Determine the (X, Y) coordinate at the center of the cell enclosing the given text.  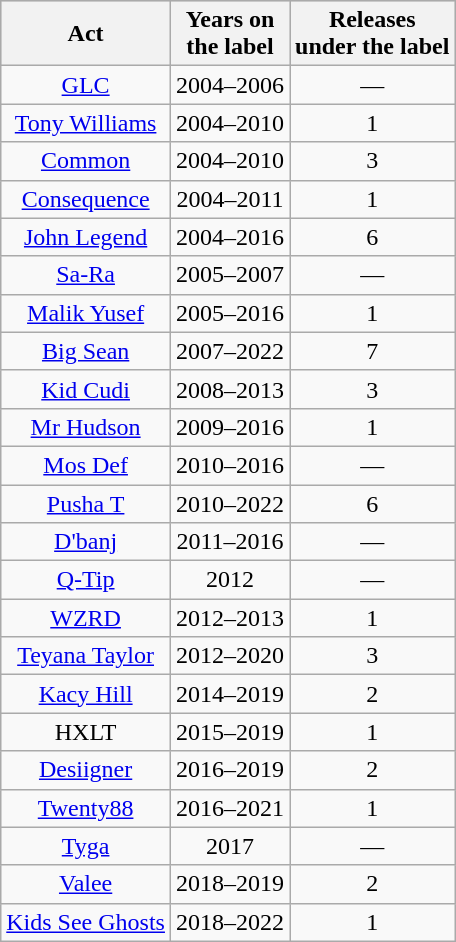
2012 (230, 580)
2012–2020 (230, 656)
2016–2021 (230, 808)
Kid Cudi (86, 389)
2012–2013 (230, 618)
Mr Hudson (86, 427)
2016–2019 (230, 770)
Tony Williams (86, 123)
Act (86, 34)
Pusha T (86, 503)
Consequence (86, 199)
2004–2016 (230, 237)
7 (372, 351)
Valee (86, 884)
2010–2022 (230, 503)
Kids See Ghosts (86, 922)
2018–2022 (230, 922)
2009–2016 (230, 427)
GLC (86, 85)
Desiigner (86, 770)
D'banj (86, 542)
2017 (230, 846)
Mos Def (86, 465)
2010–2016 (230, 465)
HXLT (86, 732)
Tyga (86, 846)
John Legend (86, 237)
2018–2019 (230, 884)
2015–2019 (230, 732)
2005–2016 (230, 313)
2011–2016 (230, 542)
2004–2011 (230, 199)
2008–2013 (230, 389)
2004–2006 (230, 85)
Kacy Hill (86, 694)
Releases under the label (372, 34)
2005–2007 (230, 275)
Twenty88 (86, 808)
Years on the label (230, 34)
Common (86, 161)
Teyana Taylor (86, 656)
2007–2022 (230, 351)
WZRD (86, 618)
Sa-Ra (86, 275)
Malik Yusef (86, 313)
Q-Tip (86, 580)
2014–2019 (230, 694)
Big Sean (86, 351)
